Output the [X, Y] coordinate of the center of the cell containing the given text.  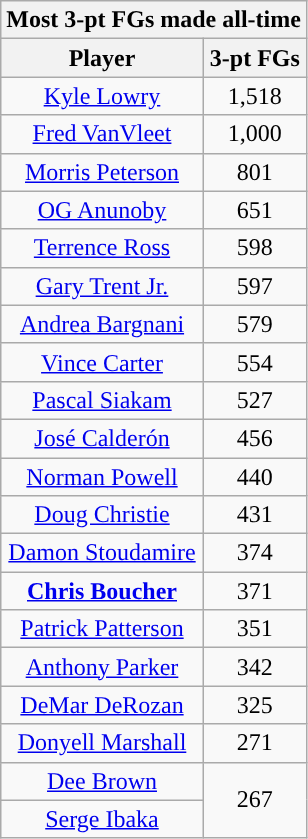
Morris Peterson [102, 172]
Patrick Patterson [102, 629]
OG Anunoby [102, 210]
Pascal Siakam [102, 400]
Kyle Lowry [102, 96]
325 [254, 705]
1,000 [254, 134]
440 [254, 477]
554 [254, 362]
Donyell Marshall [102, 743]
DeMar DeRozan [102, 705]
Vince Carter [102, 362]
Gary Trent Jr. [102, 286]
José Calderón [102, 438]
Fred VanVleet [102, 134]
651 [254, 210]
1,518 [254, 96]
Terrence Ross [102, 248]
456 [254, 438]
597 [254, 286]
Doug Christie [102, 515]
Damon Stoudamire [102, 553]
3-pt FGs [254, 58]
431 [254, 515]
801 [254, 172]
Dee Brown [102, 781]
267 [254, 800]
Chris Boucher [102, 591]
342 [254, 667]
271 [254, 743]
Serge Ibaka [102, 819]
351 [254, 629]
527 [254, 400]
598 [254, 248]
Norman Powell [102, 477]
Andrea Bargnani [102, 324]
Most 3-pt FGs made all-time [154, 20]
Player [102, 58]
374 [254, 553]
Anthony Parker [102, 667]
371 [254, 591]
579 [254, 324]
